For the text-containing cell, return its midpoint in (x, y) coordinate format. 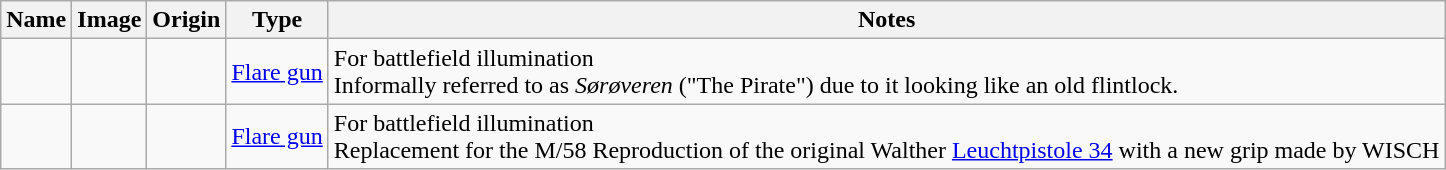
For battlefield illuminationReplacement for the M/58 Reproduction of the original Walther Leuchtpistole 34 with a new grip made by WISCH (886, 136)
Image (110, 20)
For battlefield illuminationInformally referred to as Sørøveren ("The Pirate") due to it looking like an old flintlock. (886, 72)
Notes (886, 20)
Name (36, 20)
Type (277, 20)
Origin (186, 20)
